Return the (X, Y) coordinate for the center point of the cell that contains the specified text.  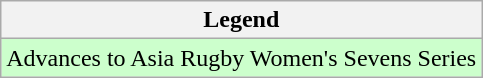
Advances to Asia Rugby Women's Sevens Series (242, 58)
Legend (242, 20)
